Scan for the cell matching the given text and deliver its (X, Y) coordinate at center. 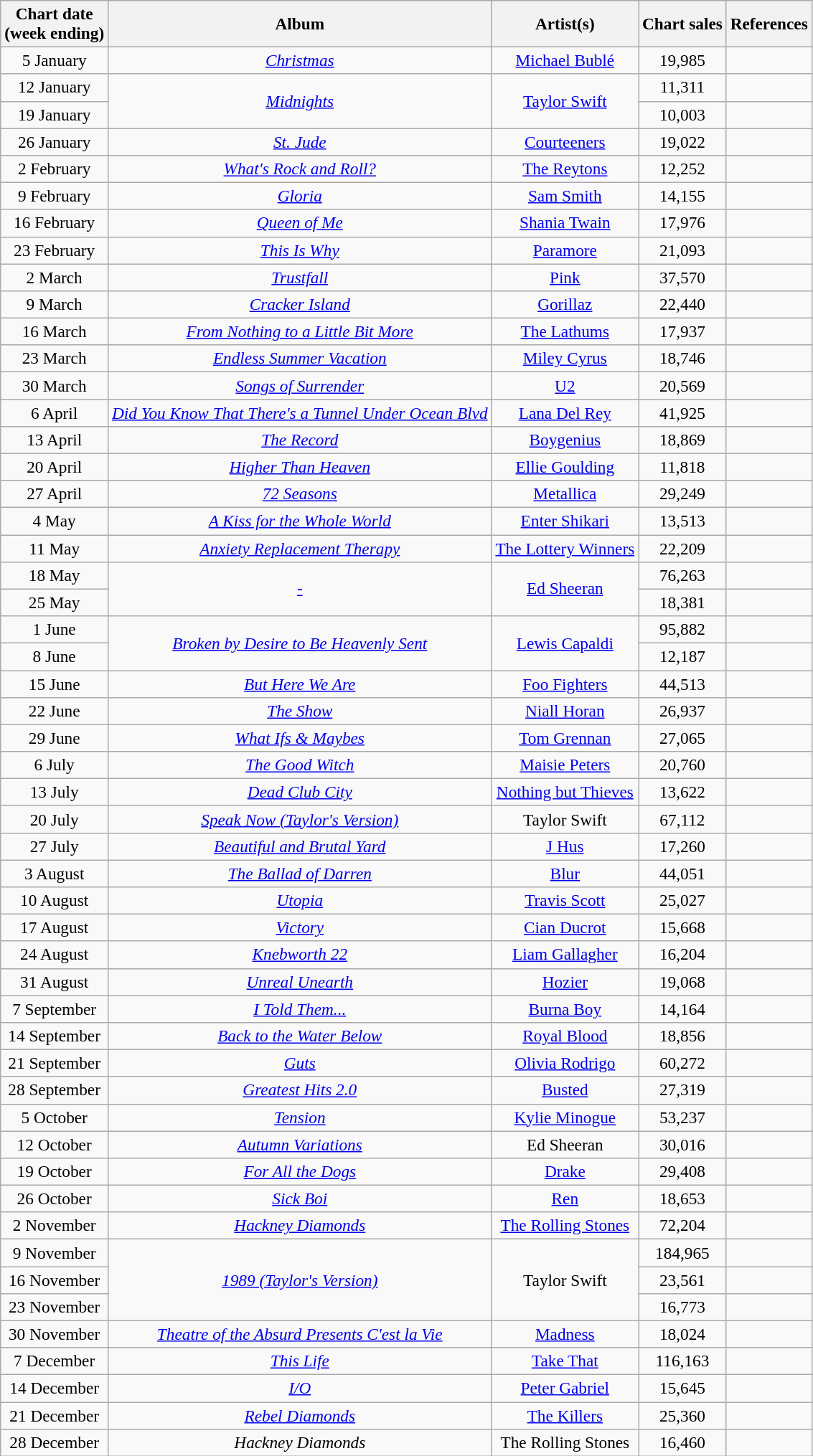
18,381 (683, 602)
19 October (55, 1171)
23 February (55, 250)
Midnights (300, 101)
Burna Boy (565, 1008)
Back to the Water Below (300, 1036)
1 June (55, 629)
24 August (55, 955)
17,260 (683, 846)
44,051 (683, 873)
20,569 (683, 385)
Nothing but Thieves (565, 792)
76,263 (683, 575)
12,187 (683, 656)
5 October (55, 1117)
60,272 (683, 1063)
22,440 (683, 304)
16,773 (683, 1307)
13,622 (683, 792)
Knebworth 22 (300, 955)
The Lathums (565, 331)
21 September (55, 1063)
31 August (55, 982)
Niall Horan (565, 711)
3 August (55, 873)
Boygenius (565, 440)
14,164 (683, 1008)
Endless Summer Vacation (300, 359)
Chart sales (683, 23)
Speak Now (Taylor's Version) (300, 819)
The Record (300, 440)
Foo Fighters (565, 684)
For All the Dogs (300, 1171)
9 March (55, 304)
A Kiss for the Whole World (300, 521)
Ellie Goulding (565, 467)
Blur (565, 873)
This Life (300, 1361)
26,937 (683, 711)
184,965 (683, 1252)
13,513 (683, 521)
16,460 (683, 1442)
20 April (55, 467)
Cian Ducrot (565, 927)
I Told Them... (300, 1008)
29,249 (683, 494)
Courteeners (565, 141)
22,209 (683, 548)
25,027 (683, 900)
Paramore (565, 250)
13 April (55, 440)
25 May (55, 602)
44,513 (683, 684)
This Is Why (300, 250)
30 November (55, 1334)
Liam Gallagher (565, 955)
Theatre of the Absurd Presents C'est la Vie (300, 1334)
18,746 (683, 359)
Tension (300, 1117)
Pink (565, 277)
25,360 (683, 1415)
Sam Smith (565, 196)
27 April (55, 494)
Dead Club City (300, 792)
Shania Twain (565, 223)
J Hus (565, 846)
22 June (55, 711)
I/O (300, 1388)
The Lottery Winners (565, 548)
15,668 (683, 927)
Olivia Rodrigo (565, 1063)
Songs of Surrender (300, 385)
2 March (55, 277)
The Ballad of Darren (300, 873)
14 September (55, 1036)
Kylie Minogue (565, 1117)
1989 (Taylor's Version) (300, 1280)
72,204 (683, 1226)
Queen of Me (300, 223)
28 September (55, 1090)
9 November (55, 1252)
28 December (55, 1442)
U2 (565, 385)
20,760 (683, 765)
Gloria (300, 196)
17,976 (683, 223)
19,985 (683, 60)
19 January (55, 115)
Unreal Unearth (300, 982)
Ren (565, 1199)
The Reytons (565, 169)
15,645 (683, 1388)
95,882 (683, 629)
11,818 (683, 467)
- (300, 589)
23 November (55, 1307)
Hozier (565, 982)
16 February (55, 223)
The Good Witch (300, 765)
18,024 (683, 1334)
18,869 (683, 440)
16 March (55, 331)
116,163 (683, 1361)
Utopia (300, 900)
The Killers (565, 1415)
Rebel Diamonds (300, 1415)
Royal Blood (565, 1036)
6 July (55, 765)
7 December (55, 1361)
Chart date(week ending) (55, 23)
26 January (55, 141)
17 August (55, 927)
8 June (55, 656)
What Ifs & Maybes (300, 738)
2 February (55, 169)
29,408 (683, 1171)
7 September (55, 1008)
12 January (55, 88)
Higher Than Heaven (300, 467)
41,925 (683, 412)
Enter Shikari (565, 521)
Guts (300, 1063)
Metallica (565, 494)
Travis Scott (565, 900)
14 December (55, 1388)
Broken by Desire to Be Heavenly Sent (300, 643)
Anxiety Replacement Therapy (300, 548)
12,252 (683, 169)
19,068 (683, 982)
Trustfall (300, 277)
12 October (55, 1144)
18,856 (683, 1036)
23 March (55, 359)
26 October (55, 1199)
67,112 (683, 819)
But Here We Are (300, 684)
Greatest Hits 2.0 (300, 1090)
13 July (55, 792)
Miley Cyrus (565, 359)
St. Jude (300, 141)
From Nothing to a Little Bit More (300, 331)
Lana Del Rey (565, 412)
9 February (55, 196)
Take That (565, 1361)
Sick Boi (300, 1199)
27,065 (683, 738)
11,311 (683, 88)
16 November (55, 1280)
Peter Gabriel (565, 1388)
Drake (565, 1171)
27,319 (683, 1090)
Victory (300, 927)
16,204 (683, 955)
Did You Know That There's a Tunnel Under Ocean Blvd (300, 412)
21 December (55, 1415)
Christmas (300, 60)
18,653 (683, 1199)
72 Seasons (300, 494)
2 November (55, 1226)
37,570 (683, 277)
Maisie Peters (565, 765)
References (769, 23)
53,237 (683, 1117)
4 May (55, 521)
Madness (565, 1334)
Autumn Variations (300, 1144)
17,937 (683, 331)
Michael Bublé (565, 60)
Beautiful and Brutal Yard (300, 846)
29 June (55, 738)
Tom Grennan (565, 738)
19,022 (683, 141)
23,561 (683, 1280)
27 July (55, 846)
6 April (55, 412)
21,093 (683, 250)
10,003 (683, 115)
18 May (55, 575)
30,016 (683, 1144)
What's Rock and Roll? (300, 169)
15 June (55, 684)
Album (300, 23)
Artist(s) (565, 23)
Gorillaz (565, 304)
Lewis Capaldi (565, 643)
The Show (300, 711)
Cracker Island (300, 304)
Busted (565, 1090)
5 January (55, 60)
30 March (55, 385)
10 August (55, 900)
20 July (55, 819)
14,155 (683, 196)
11 May (55, 548)
